Detect which cell encompasses the target text, then output its (x, y) center coordinate. 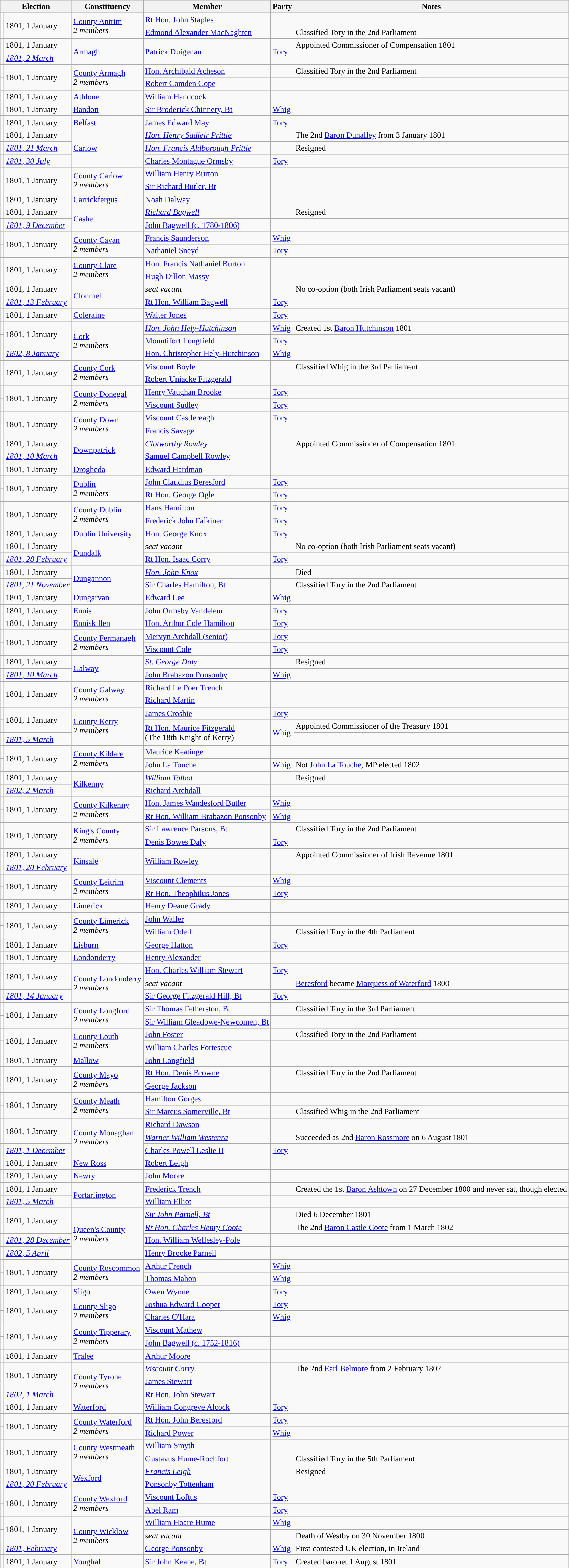
Sir William Gleadowe-Newcomen, Bt (207, 1022)
Hon. Christopher Hely-Hutchinson (207, 353)
1801, 9 December (38, 225)
Ennis (107, 611)
Maurice Keatinge (207, 752)
County Wicklow2 members (107, 1536)
Hon. Henry Sadleir Prittie (207, 135)
Arthur Moore (207, 1356)
1801, 21 November (38, 585)
County Londonderry2 members (107, 983)
Mountifort Longfield (207, 341)
Francis Saunderson (207, 238)
County Clare2 members (107, 270)
Died (431, 572)
Rt Hon. Maurice Fitzgerald(The 18th Knight of Kerry) (207, 733)
Classified Whig in the 2nd Parliament (431, 1112)
Sir Charles Hamilton, Bt (207, 585)
James Stewart (207, 1381)
Beresford became Marquess of Waterford 1800 (431, 983)
Sir Richard Butler, Bt (207, 187)
County Kerry2 members (107, 726)
Hans Hamilton (207, 508)
Hamilton Gorges (207, 1099)
Edward Hardman (207, 469)
King's County2 members (107, 835)
Charles Powell Leslie II (207, 1150)
County Kilkenny2 members (107, 810)
Henry Vaughan Brooke (207, 392)
County Longford2 members (107, 1015)
Viscount Sudley (207, 405)
Richard Martin (207, 700)
John Bagwell (c. 1752-1816) (207, 1343)
Hon. Francis Nathaniel Burton (207, 264)
1802, 5 April (38, 1253)
Robert Leigh (207, 1163)
County Carlow2 members (107, 180)
Notes (431, 7)
Created the 1st Baron Ashtown on 27 December 1800 and never sat, though elected (431, 1189)
Rt Hon. William Bagwell (207, 302)
The 2nd Baron Castle Coote from 1 March 1802 (431, 1227)
Rt Hon. Isaac Corry (207, 559)
Queen's County2 members (107, 1234)
Sir Thomas Fetherston, Bt (207, 1009)
1801, 1 December (38, 1150)
James Crosbie (207, 713)
John Brabazon Ponsonby (207, 675)
Francis Leigh (207, 1471)
Ponsonby Tottenham (207, 1484)
Hugh Dillon Massy (207, 276)
Richard Le Poer Trench (207, 688)
Newry (107, 1176)
William Talbot (207, 777)
Hon. Arthur Cole Hamilton (207, 623)
William Congreve Alcock (207, 1407)
Henry Alexander (207, 957)
Belfast (107, 122)
Hon. Archibald Acheson (207, 71)
County Tyrone2 members (107, 1381)
Hon. Francis Aldborough Prittie (207, 148)
Created baronet 1 August 1801 (431, 1561)
County Donegal2 members (107, 399)
Richard Dawson (207, 1124)
Samuel Campbell Rowley (207, 456)
Rt Hon. Theophilus Jones (207, 893)
Sligo (107, 1292)
Hon. Charles William Stewart (207, 970)
William Rowley (207, 861)
Edward Lee (207, 598)
Charles O'Hara (207, 1317)
County Wexford2 members (107, 1504)
Sir George Fitzgerald Hill, Bt (207, 996)
Edmond Alexander MacNaghten (207, 32)
Hon. James Wandesford Butler (207, 803)
The 2nd Baron Dunalley from 3 January 1801 (431, 135)
Abel Ram (207, 1510)
County Armagh2 members (107, 77)
Appointed Commissioner of the Treasury 1801 (431, 726)
First contested UK election, in Ireland (431, 1548)
1801, 21 March (38, 148)
County Tipperary2 members (107, 1336)
Owen Wynne (207, 1292)
John Moore (207, 1176)
William Odell (207, 932)
County Down2 members (107, 424)
James Edward May (207, 122)
County Dublin2 members (107, 514)
Viscount Corry (207, 1368)
Frederick Trench (207, 1189)
1801, 28 February (38, 559)
Created 1st Baron Hutchinson 1801 (431, 328)
Nathaniel Sneyd (207, 251)
Constituency (107, 7)
County Monaghan2 members (107, 1137)
Cashel (107, 219)
John Foster (207, 1035)
Mervyn Archdall (senior) (207, 636)
Thomas Mahon (207, 1279)
Sir John Keane, Bt (207, 1561)
Dublin University (107, 533)
Rt Hon. Charles Henry Coote (207, 1227)
Dungannon (107, 579)
Rt Hon. George Ogle (207, 495)
Sir Lawrence Parsons, Bt (207, 829)
Death of Westby on 30 November 1800 (431, 1536)
St. George Daly (207, 662)
County Antrim2 members (107, 26)
1801, 28 December (38, 1240)
1801, 30 July (38, 161)
William Charles Fortescue (207, 1047)
Hon. John Hely-Hutchinson (207, 328)
County Roscommon2 members (107, 1272)
Party (282, 7)
County Fermanagh2 members (107, 643)
Dungarvan (107, 598)
Rt Hon. John Beresford (207, 1420)
Clonmel (107, 296)
Viscount Clements (207, 880)
George Ponsonby (207, 1548)
Arthur French (207, 1266)
Frederick John Falkiner (207, 521)
County Waterford2 members (107, 1427)
County Meath2 members (107, 1105)
County Kildare2 members (107, 758)
Drogheda (107, 469)
County Louth2 members (107, 1041)
John Bagwell (c. 1780-1806) (207, 225)
John La Touche (207, 765)
Viscount Cole (207, 649)
Tralee (107, 1356)
Kilkenny (107, 784)
County Sligo2 members (107, 1311)
William Smyth (207, 1446)
Kinsale (107, 861)
Robert Uniacke Fitzgerald (207, 379)
Viscount Boyle (207, 366)
1802, 2 March (38, 791)
Hon. William Wellesley-Pole (207, 1240)
Henry Deane Grady (207, 906)
Patrick Duigenan (207, 52)
1801, 13 February (38, 302)
Viscount Castlereagh (207, 418)
Carrickfergus (107, 200)
Youghal (107, 1561)
Waterford (107, 1407)
Galway (107, 668)
John Claudius Beresford (207, 482)
Richard Power (207, 1433)
Coleraine (107, 315)
Viscount Loftus (207, 1497)
William Handcock (207, 97)
William Henry Burton (207, 174)
Walter Jones (207, 315)
1801, February (38, 1548)
Rt Hon. John Stewart (207, 1394)
Wexford (107, 1478)
1802, 8 January (38, 353)
Hon. John Knox (207, 572)
Carlow (107, 148)
Clotworthy Rowley (207, 444)
Limerick (107, 906)
Rt Hon. Denis Browne (207, 1073)
Joshua Edward Cooper (207, 1304)
Died 6 December 1801 (431, 1215)
Election (36, 7)
Classified Whig in the 3rd Parliament (431, 366)
Robert Camden Cope (207, 84)
County Limerick2 members (107, 925)
Rt Hon. John Staples (207, 20)
John Waller (207, 919)
Downpatrick (107, 450)
1801, 2 March (38, 58)
Not John La Touche, MP elected 1802 (431, 765)
William Elliot (207, 1202)
Athlone (107, 97)
Classified Tory in the 4th Parliament (431, 932)
Londonderry (107, 957)
Gustavus Hume-Rochfort (207, 1459)
Mallow (107, 1060)
Richard Bagwell (207, 212)
Dublin2 members (107, 488)
Henry Brooke Parnell (207, 1253)
County Cavan2 members (107, 244)
Dundalk (107, 553)
County Mayo2 members (107, 1080)
Classified Tory in the 5th Parliament (431, 1459)
John Ormsby Vandeleur (207, 611)
County Galway2 members (107, 694)
Warner William Westenra (207, 1137)
County Cork2 members (107, 373)
Enniskillen (107, 623)
1801, 14 January (38, 996)
John Longfield (207, 1060)
Cork2 members (107, 341)
Sir Marcus Somerville, Bt (207, 1112)
Appointed Commissioner of Irish Revenue 1801 (431, 855)
Succeeded as 2nd Baron Rossmore on 6 August 1801 (431, 1137)
Armagh (107, 52)
Classified Tory in the 3rd Parliament (431, 1009)
1802, 1 March (38, 1394)
The 2nd Earl Belmore from 2 February 1802 (431, 1368)
George Jackson (207, 1086)
Denis Bowes Daly (207, 842)
County Westmeath2 members (107, 1452)
Noah Dalway (207, 200)
Hon. George Knox (207, 533)
Member (207, 7)
Lisburn (107, 945)
George Hatton (207, 945)
Sir John Parnell, Bt (207, 1215)
Francis Savage (207, 431)
Charles Montague Ormsby (207, 161)
Sir Broderick Chinnery, Bt (207, 109)
New Ross (107, 1163)
Rt Hon. William Brabazon Ponsonby (207, 816)
Bandon (107, 109)
Portarlington (107, 1195)
Richard Archdall (207, 791)
County Leitrim2 members (107, 887)
Viscount Mathew (207, 1330)
William Hoare Hume (207, 1523)
